Return (X, Y) of the center of cell containing provided text 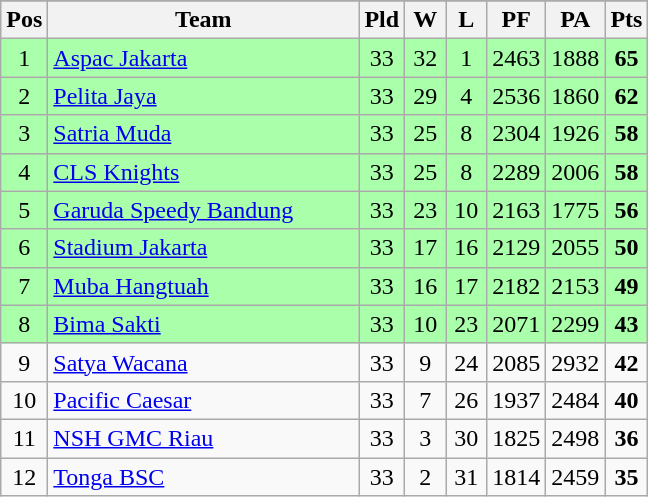
1937 (516, 400)
31 (466, 477)
2055 (576, 248)
1775 (576, 210)
Bima Sakti (204, 324)
Satya Wacana (204, 362)
1814 (516, 477)
2932 (576, 362)
6 (24, 248)
W (426, 20)
32 (426, 58)
35 (626, 477)
1825 (516, 438)
Stadium Jakarta (204, 248)
2459 (576, 477)
PF (516, 20)
Pelita Jaya (204, 96)
62 (626, 96)
2299 (576, 324)
5 (24, 210)
29 (426, 96)
NSH GMC Riau (204, 438)
2085 (516, 362)
2463 (516, 58)
2006 (576, 172)
30 (466, 438)
43 (626, 324)
1926 (576, 134)
11 (24, 438)
Tonga BSC (204, 477)
L (466, 20)
2163 (516, 210)
36 (626, 438)
Team (204, 20)
Aspac Jakarta (204, 58)
2289 (516, 172)
Pts (626, 20)
24 (466, 362)
2182 (516, 286)
Pld (382, 20)
Pacific Caesar (204, 400)
2498 (576, 438)
12 (24, 477)
56 (626, 210)
2484 (576, 400)
CLS Knights (204, 172)
2129 (516, 248)
49 (626, 286)
PA (576, 20)
1888 (576, 58)
40 (626, 400)
42 (626, 362)
Satria Muda (204, 134)
50 (626, 248)
1860 (576, 96)
2536 (516, 96)
2153 (576, 286)
2304 (516, 134)
Muba Hangtuah (204, 286)
26 (466, 400)
Garuda Speedy Bandung (204, 210)
2071 (516, 324)
Pos (24, 20)
65 (626, 58)
